Return (x, y) of the center of cell containing provided text 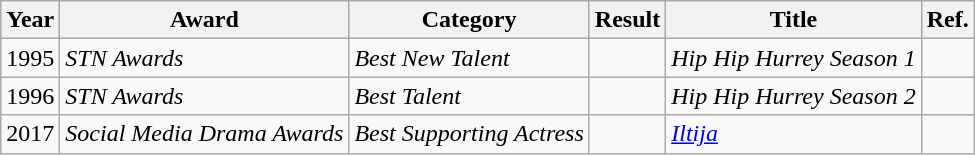
2017 (30, 134)
Hip Hip Hurrey Season 2 (794, 96)
Social Media Drama Awards (204, 134)
Hip Hip Hurrey Season 1 (794, 58)
1996 (30, 96)
Ref. (948, 20)
Category (469, 20)
Result (627, 20)
Award (204, 20)
1995 (30, 58)
Iltija (794, 134)
Best New Talent (469, 58)
Best Supporting Actress (469, 134)
Best Talent (469, 96)
Year (30, 20)
Title (794, 20)
